Output the [X, Y] coordinate of the center of the cell containing the given text.  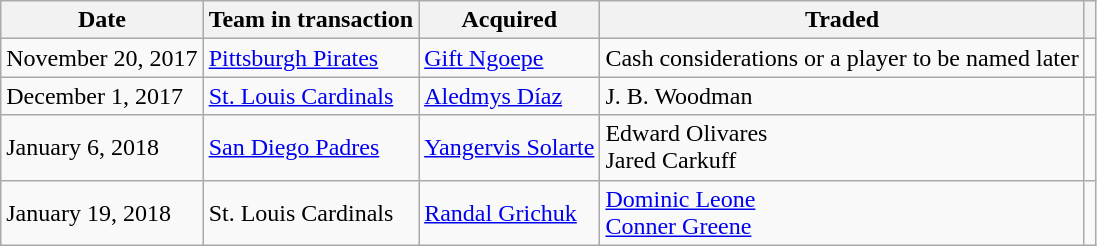
J. B. Woodman [842, 96]
Aledmys Díaz [510, 96]
Dominic LeoneConner Greene [842, 212]
January 6, 2018 [102, 148]
December 1, 2017 [102, 96]
Acquired [510, 20]
Yangervis Solarte [510, 148]
Gift Ngoepe [510, 58]
Edward OlivaresJared Carkuff [842, 148]
Pittsburgh Pirates [311, 58]
Traded [842, 20]
November 20, 2017 [102, 58]
San Diego Padres [311, 148]
Randal Grichuk [510, 212]
Cash considerations or a player to be named later [842, 58]
Team in transaction [311, 20]
January 19, 2018 [102, 212]
Date [102, 20]
